Pinpoint the cell where the given text exists, returning its (X, Y) midpoint coordinate. 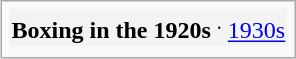
Boxing in the 1920s . 1930s (148, 27)
